Provide the (x, y) coordinate of the cell's center where the given text is located.  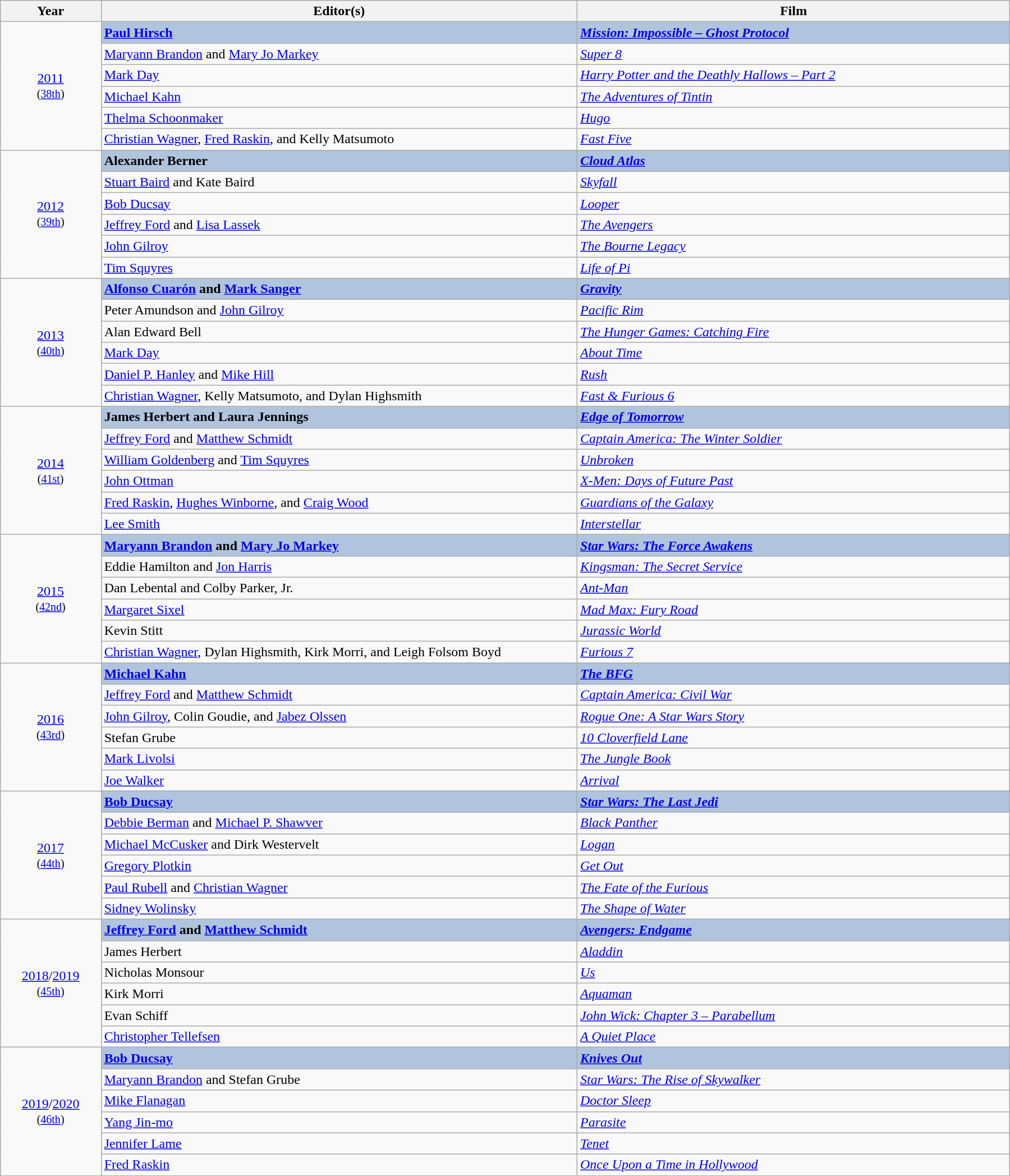
Aquaman (793, 994)
2016(43rd) (50, 727)
Us (793, 973)
Kingsman: The Secret Service (793, 566)
John Ottman (339, 481)
Paul Rubell and Christian Wagner (339, 887)
Fast Five (793, 139)
2019/2020(46th) (50, 1111)
The Bourne Legacy (793, 246)
Margaret Sixel (339, 609)
Fast & Furious 6 (793, 396)
Gravity (793, 289)
Parasite (793, 1122)
Captain America: The Winter Soldier (793, 438)
Daniel P. Hanley and Mike Hill (339, 374)
Eddie Hamilton and Jon Harris (339, 566)
Cloud Atlas (793, 161)
Star Wars: The Last Jedi (793, 802)
2014(41st) (50, 470)
Arrival (793, 780)
Looper (793, 203)
10 Cloverfield Lane (793, 738)
James Herbert and Laura Jennings (339, 417)
Captain America: Civil War (793, 695)
Fred Raskin, Hughes Winborne, and Craig Wood (339, 502)
Alan Edward Bell (339, 332)
John Gilroy (339, 246)
The BFG (793, 674)
Aladdin (793, 951)
Jeffrey Ford and Lisa Lassek (339, 225)
Nicholas Monsour (339, 973)
Editor(s) (339, 11)
Christopher Tellefsen (339, 1037)
Mark Livolsi (339, 759)
Black Panther (793, 823)
Evan Schiff (339, 1015)
2012(39th) (50, 214)
Once Upon a Time in Hollywood (793, 1165)
Doctor Sleep (793, 1101)
Debbie Berman and Michael P. Shawver (339, 823)
John Wick: Chapter 3 – Parabellum (793, 1015)
The Hunger Games: Catching Fire (793, 332)
Year (50, 11)
John Gilroy, Colin Goudie, and Jabez Olssen (339, 716)
Sidney Wolinsky (339, 908)
Dan Lebental and Colby Parker, Jr. (339, 588)
Kirk Morri (339, 994)
Edge of Tomorrow (793, 417)
Logan (793, 844)
Fred Raskin (339, 1165)
Joe Walker (339, 780)
Furious 7 (793, 652)
The Fate of the Furious (793, 887)
Gregory Plotkin (339, 866)
Christian Wagner, Kelly Matsumoto, and Dylan Highsmith (339, 396)
Unbroken (793, 460)
2017(44th) (50, 855)
Star Wars: The Force Awakens (793, 545)
Get Out (793, 866)
Mad Max: Fury Road (793, 609)
Michael McCusker and Dirk Westervelt (339, 844)
William Goldenberg and Tim Squyres (339, 460)
Hugo (793, 118)
Maryann Brandon and Stefan Grube (339, 1079)
Peter Amundson and John Gilroy (339, 310)
X-Men: Days of Future Past (793, 481)
Jennifer Lame (339, 1143)
Alfonso Cuarón and Mark Sanger (339, 289)
Interstellar (793, 524)
Knives Out (793, 1058)
Christian Wagner, Dylan Highsmith, Kirk Morri, and Leigh Folsom Boyd (339, 652)
Avengers: Endgame (793, 930)
Guardians of the Galaxy (793, 502)
A Quiet Place (793, 1037)
Tim Squyres (339, 268)
Pacific Rim (793, 310)
Ant-Man (793, 588)
2011(38th) (50, 86)
2018/2019(45th) (50, 983)
The Adventures of Tintin (793, 97)
Star Wars: The Rise of Skywalker (793, 1079)
Rogue One: A Star Wars Story (793, 716)
Skyfall (793, 182)
Stuart Baird and Kate Baird (339, 182)
Kevin Stitt (339, 631)
Mike Flanagan (339, 1101)
Paul Hirsch (339, 33)
Yang Jin-mo (339, 1122)
Life of Pi (793, 268)
Thelma Schoonmaker (339, 118)
The Jungle Book (793, 759)
Mission: Impossible – Ghost Protocol (793, 33)
James Herbert (339, 951)
Rush (793, 374)
Lee Smith (339, 524)
Harry Potter and the Deathly Hallows – Part 2 (793, 75)
About Time (793, 353)
The Shape of Water (793, 908)
Jurassic World (793, 631)
2013(40th) (50, 342)
2015(42nd) (50, 598)
Film (793, 11)
Christian Wagner, Fred Raskin, and Kelly Matsumoto (339, 139)
Super 8 (793, 54)
The Avengers (793, 225)
Alexander Berner (339, 161)
Tenet (793, 1143)
Stefan Grube (339, 738)
